Extract the [x, y] coordinate from the center of the cell holding the provided text.  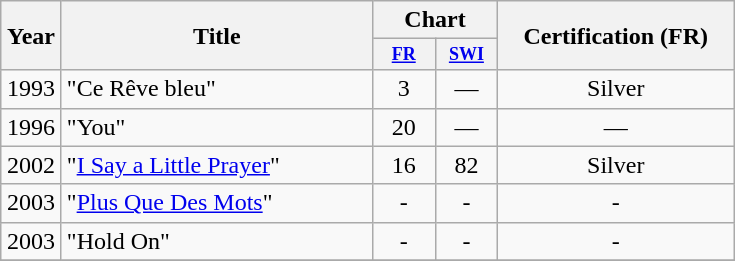
"Plus Que Des Mots" [216, 203]
3 [404, 89]
16 [404, 165]
SWI [466, 54]
20 [404, 127]
"I Say a Little Prayer" [216, 165]
Title [216, 36]
Certification (FR) [616, 36]
1993 [32, 89]
2002 [32, 165]
Chart [434, 20]
"Hold On" [216, 241]
FR [404, 54]
"Ce Rêve bleu" [216, 89]
1996 [32, 127]
82 [466, 165]
Year [32, 36]
"You" [216, 127]
